Return (X, Y) of the center of cell containing provided text 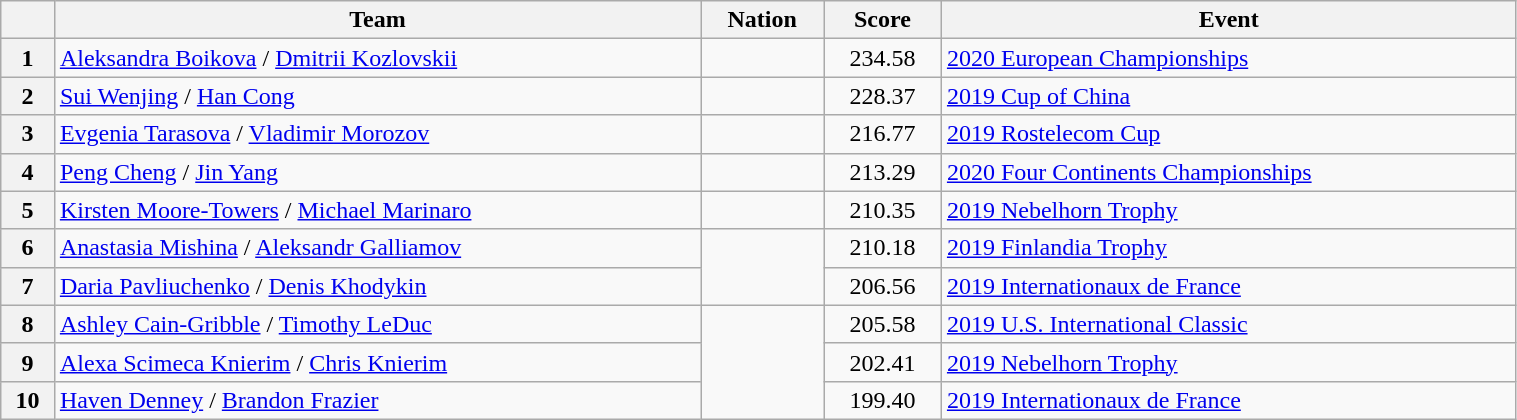
Score (883, 20)
5 (28, 210)
213.29 (883, 172)
Event (1228, 20)
Daria Pavliuchenko / Denis Khodykin (377, 286)
10 (28, 400)
205.58 (883, 324)
2020 European Championships (1228, 58)
Team (377, 20)
2019 Rostelecom Cup (1228, 134)
206.56 (883, 286)
Kirsten Moore-Towers / Michael Marinaro (377, 210)
Sui Wenjing / Han Cong (377, 96)
210.35 (883, 210)
2019 Cup of China (1228, 96)
6 (28, 248)
2020 Four Continents Championships (1228, 172)
216.77 (883, 134)
8 (28, 324)
228.37 (883, 96)
Evgenia Tarasova / Vladimir Morozov (377, 134)
2 (28, 96)
Alexa Scimeca Knierim / Chris Knierim (377, 362)
Aleksandra Boikova / Dmitrii Kozlovskii (377, 58)
Haven Denney / Brandon Frazier (377, 400)
199.40 (883, 400)
Peng Cheng / Jin Yang (377, 172)
3 (28, 134)
2019 Finlandia Trophy (1228, 248)
234.58 (883, 58)
Ashley Cain-Gribble / Timothy LeDuc (377, 324)
Nation (762, 20)
4 (28, 172)
210.18 (883, 248)
1 (28, 58)
Anastasia Mishina / Aleksandr Galliamov (377, 248)
202.41 (883, 362)
7 (28, 286)
9 (28, 362)
2019 U.S. International Classic (1228, 324)
